Determine the [X, Y] coordinate at the center of the cell enclosing the given text.  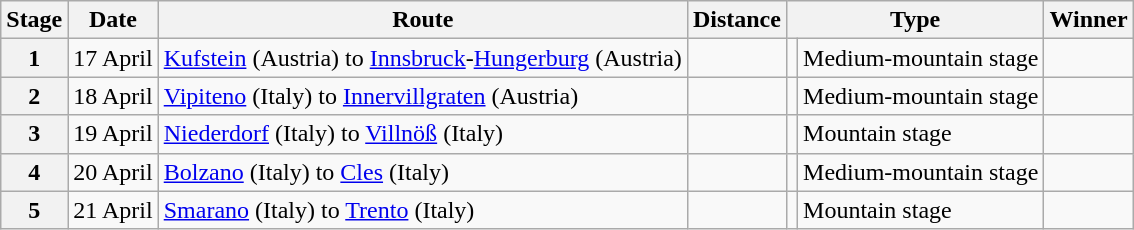
5 [34, 210]
18 April [113, 96]
Niederdorf (Italy) to Villnöß (Italy) [422, 134]
Distance [736, 20]
Type [914, 20]
19 April [113, 134]
3 [34, 134]
Stage [34, 20]
17 April [113, 58]
2 [34, 96]
Route [422, 20]
Smarano (Italy) to Trento (Italy) [422, 210]
1 [34, 58]
20 April [113, 172]
Vipiteno (Italy) to Innervillgraten (Austria) [422, 96]
Bolzano (Italy) to Cles (Italy) [422, 172]
Winner [1088, 20]
4 [34, 172]
Kufstein (Austria) to Innsbruck-Hungerburg (Austria) [422, 58]
21 April [113, 210]
Date [113, 20]
